Detect which cell encompasses the target text, then output its [X, Y] center coordinate. 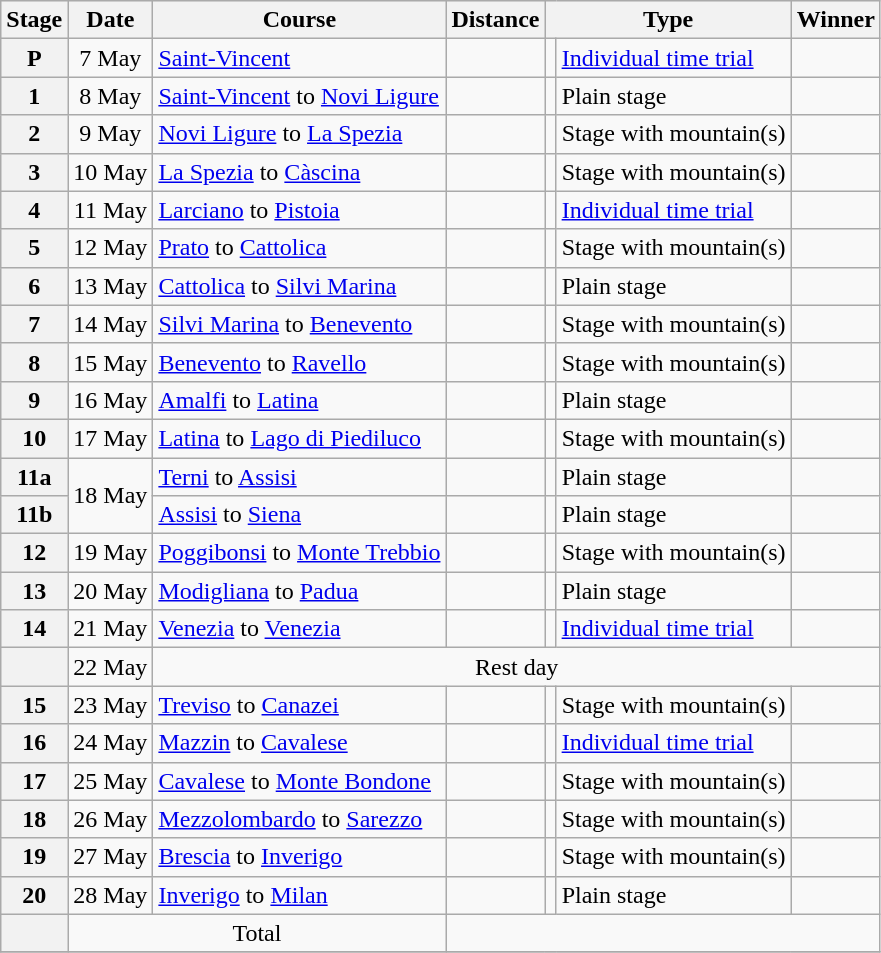
Mezzolombardo to Sarezzo [300, 819]
17 May [110, 438]
14 [34, 629]
28 May [110, 895]
Type [668, 20]
Amalfi to Latina [300, 400]
Saint-Vincent [300, 58]
8 May [110, 96]
11 May [110, 210]
Treviso to Canazei [300, 705]
15 [34, 705]
Date [110, 20]
1 [34, 96]
25 May [110, 781]
24 May [110, 743]
13 [34, 591]
3 [34, 172]
6 [34, 286]
Novi Ligure to La Spezia [300, 134]
10 [34, 438]
Poggibonsi to Monte Trebbio [300, 553]
7 [34, 324]
15 May [110, 362]
Winner [836, 20]
27 May [110, 857]
Cavalese to Monte Bondone [300, 781]
Latina to Lago di Piediluco [300, 438]
8 [34, 362]
19 [34, 857]
5 [34, 248]
La Spezia to Càscina [300, 172]
Course [300, 20]
P [34, 58]
Larciano to Pistoia [300, 210]
17 [34, 781]
7 May [110, 58]
20 May [110, 591]
Prato to Cattolica [300, 248]
9 [34, 400]
Stage [34, 20]
16 [34, 743]
14 May [110, 324]
21 May [110, 629]
9 May [110, 134]
18 May [110, 496]
Rest day [517, 667]
Inverigo to Milan [300, 895]
Modigliana to Padua [300, 591]
2 [34, 134]
22 May [110, 667]
12 May [110, 248]
11b [34, 515]
10 May [110, 172]
20 [34, 895]
Brescia to Inverigo [300, 857]
Assisi to Siena [300, 515]
18 [34, 819]
11a [34, 477]
Saint-Vincent to Novi Ligure [300, 96]
26 May [110, 819]
4 [34, 210]
Benevento to Ravello [300, 362]
Total [257, 933]
Mazzin to Cavalese [300, 743]
Distance [496, 20]
16 May [110, 400]
12 [34, 553]
23 May [110, 705]
Cattolica to Silvi Marina [300, 286]
19 May [110, 553]
13 May [110, 286]
Venezia to Venezia [300, 629]
Terni to Assisi [300, 477]
Silvi Marina to Benevento [300, 324]
